Return (X, Y) of the center of cell containing provided text 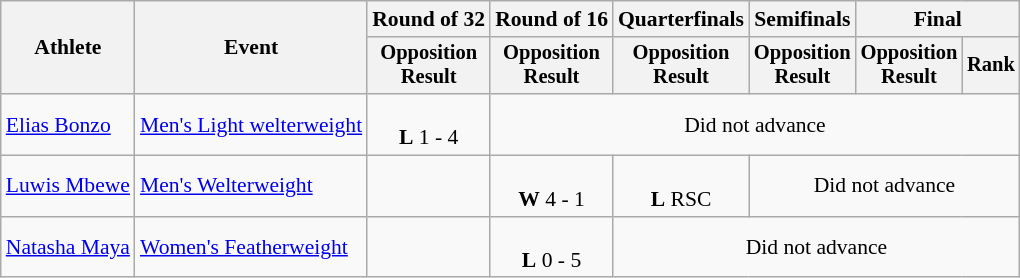
Round of 32 (428, 19)
Women's Featherweight (251, 248)
Semifinals (802, 19)
Luwis Mbewe (68, 186)
Elias Bonzo (68, 124)
Natasha Maya (68, 248)
L 0 - 5 (552, 248)
Quarterfinals (681, 19)
Event (251, 48)
Rank (991, 66)
Men's Welterweight (251, 186)
Athlete (68, 48)
L RSC (681, 186)
Round of 16 (552, 19)
Final (938, 19)
L 1 - 4 (428, 124)
Men's Light welterweight (251, 124)
W 4 - 1 (552, 186)
